Locate the cell with the specified text and output its (X, Y) center coordinate. 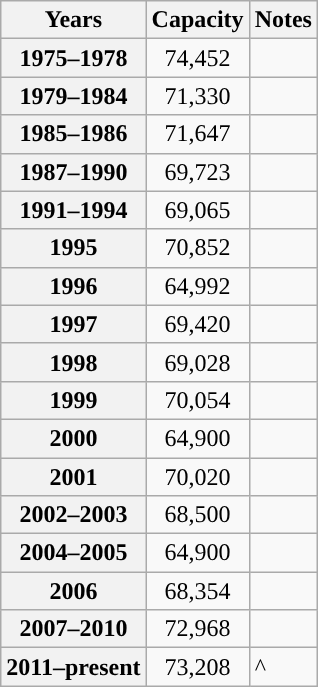
72,968 (198, 629)
Capacity (198, 20)
73,208 (198, 667)
1975–1978 (74, 58)
1979–1984 (74, 96)
1996 (74, 286)
71,330 (198, 96)
^ (283, 667)
70,020 (198, 477)
2002–2003 (74, 515)
69,420 (198, 324)
1987–1990 (74, 172)
1998 (74, 362)
2001 (74, 477)
70,852 (198, 248)
Notes (283, 20)
1995 (74, 248)
1999 (74, 400)
70,054 (198, 400)
71,647 (198, 134)
69,028 (198, 362)
64,992 (198, 286)
Years (74, 20)
68,354 (198, 591)
1997 (74, 324)
2007–2010 (74, 629)
2000 (74, 438)
1985–1986 (74, 134)
2004–2005 (74, 553)
69,065 (198, 210)
68,500 (198, 515)
2011–present (74, 667)
69,723 (198, 172)
1991–1994 (74, 210)
74,452 (198, 58)
2006 (74, 591)
